Output the [X, Y] coordinate of the center of the cell containing the given text.  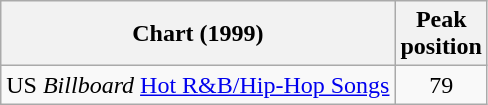
US Billboard Hot R&B/Hip-Hop Songs [198, 85]
79 [441, 85]
Peakposition [441, 34]
Chart (1999) [198, 34]
